Locate the cell with the specified text and output its (x, y) center coordinate. 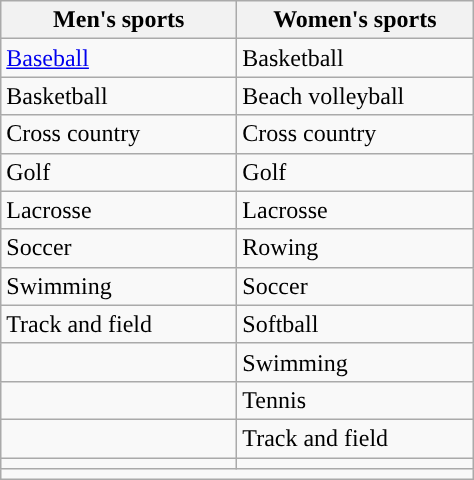
Softball (355, 324)
Rowing (355, 248)
Baseball (119, 58)
Men's sports (119, 20)
Beach volleyball (355, 96)
Tennis (355, 400)
Women's sports (355, 20)
